Provide the (X, Y) coordinate of the cell's center where the given text is located.  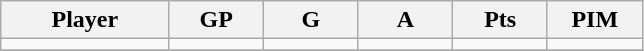
Pts (500, 20)
A (406, 20)
Player (85, 20)
PIM (594, 20)
GP (216, 20)
G (312, 20)
